Scan for the cell matching the given text and deliver its [X, Y] coordinate at center. 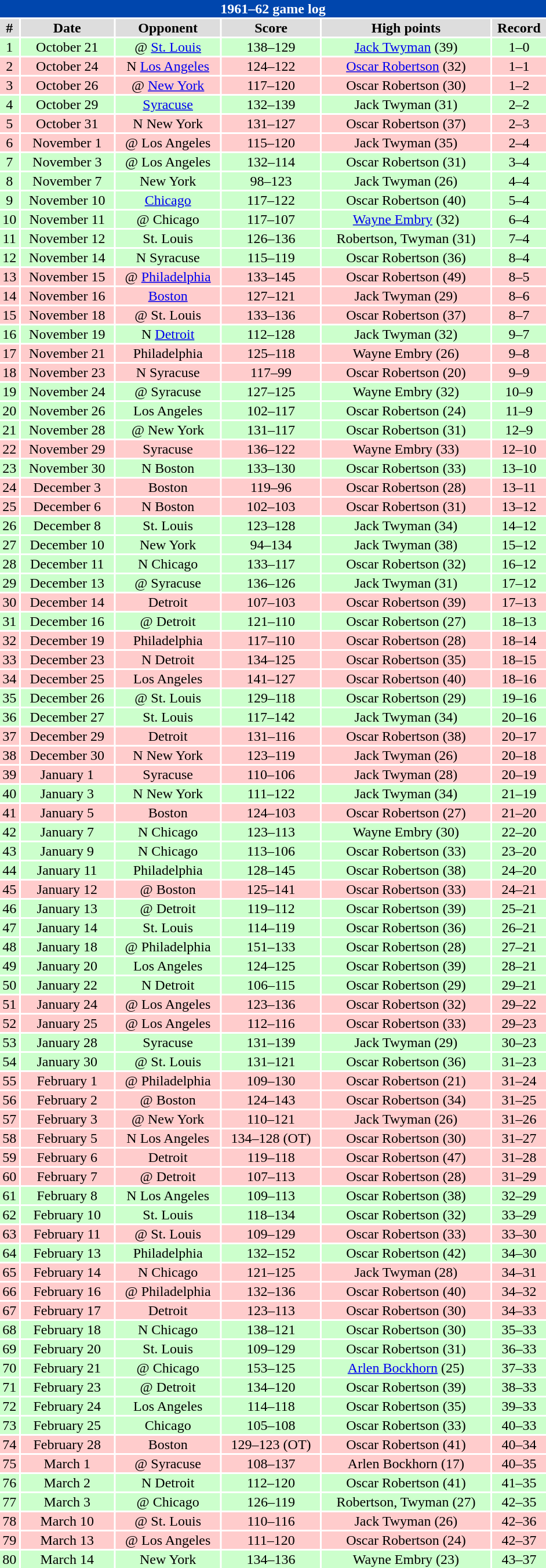
105–108 [271, 1425]
Oscar Robertson (34) [406, 1100]
1 [9, 47]
18–13 [519, 621]
65 [9, 1272]
November 29 [67, 449]
62 [9, 1215]
36–33 [519, 1349]
1961–62 game log [273, 9]
117–99 [271, 372]
January 13 [67, 908]
9–7 [519, 334]
33–29 [519, 1215]
106–115 [271, 985]
8–5 [519, 277]
44 [9, 870]
19–16 [519, 698]
102–103 [271, 506]
37 [9, 736]
47 [9, 928]
December 19 [67, 640]
1–0 [519, 47]
124–103 [271, 813]
30 [9, 602]
121–125 [271, 1272]
26–21 [519, 928]
Jack Twyman (38) [406, 545]
39 [9, 774]
November 1 [67, 143]
January 30 [67, 1062]
2–4 [519, 143]
12 [9, 258]
22–20 [519, 832]
January 28 [67, 1042]
38–33 [519, 1387]
February 21 [67, 1368]
117–107 [271, 219]
17–12 [519, 583]
November 19 [67, 334]
January 1 [67, 774]
28 [9, 564]
124–125 [271, 966]
19 [9, 392]
Oscar Robertson (49) [406, 277]
November 10 [67, 200]
Oscar Robertson (20) [406, 372]
115–119 [271, 258]
117–122 [271, 200]
132–136 [271, 1291]
February 6 [67, 1157]
December 8 [67, 526]
December 6 [67, 506]
35 [9, 698]
124–143 [271, 1100]
29 [9, 583]
117–142 [271, 717]
January 9 [67, 851]
34–32 [519, 1291]
February 25 [67, 1425]
110–106 [271, 774]
60 [9, 1176]
113–106 [271, 851]
Arlen Bockhorn (17) [406, 1464]
February 16 [67, 1291]
February 8 [67, 1196]
50 [9, 985]
128–145 [271, 870]
24 [9, 487]
132–114 [271, 162]
123–128 [271, 526]
31–23 [519, 1062]
138–129 [271, 47]
7 [9, 162]
74 [9, 1444]
133–136 [271, 315]
October 31 [67, 124]
40–34 [519, 1444]
October 24 [67, 66]
40–35 [519, 1464]
69 [9, 1349]
February 10 [67, 1215]
46 [9, 908]
34–31 [519, 1272]
March 3 [67, 1502]
January 18 [67, 947]
5–4 [519, 200]
126–136 [271, 238]
107–113 [271, 1176]
134–128 (OT) [271, 1138]
December 25 [67, 679]
February 11 [67, 1234]
18–16 [519, 679]
January 7 [67, 832]
32 [9, 640]
Wayne Embry (23) [406, 1559]
43 [9, 851]
153–125 [271, 1368]
131–121 [271, 1062]
75 [9, 1464]
42–35 [519, 1502]
January 25 [67, 1023]
February 1 [67, 1081]
22 [9, 449]
20 [9, 411]
31–29 [519, 1176]
November 3 [67, 162]
108–137 [271, 1464]
1–2 [519, 85]
January 14 [67, 928]
133–130 [271, 468]
119–96 [271, 487]
136–122 [271, 449]
24–21 [519, 889]
15 [9, 315]
114–118 [271, 1406]
8 [9, 181]
109–113 [271, 1196]
18–15 [519, 660]
35–33 [519, 1330]
January 24 [67, 1004]
110–116 [271, 1521]
Score [271, 28]
20–16 [519, 717]
Robertson, Twyman (31) [406, 238]
Arlen Bockhorn (25) [406, 1368]
March 1 [67, 1464]
119–118 [271, 1157]
126–119 [271, 1502]
December 11 [67, 564]
10 [9, 219]
123–136 [271, 1004]
30–23 [519, 1042]
October 26 [67, 85]
136–126 [271, 583]
February 18 [67, 1330]
94–134 [271, 545]
61 [9, 1196]
February 14 [67, 1272]
January 22 [67, 985]
31 [9, 621]
102–117 [271, 411]
38 [9, 755]
Robertson, Twyman (27) [406, 1502]
141–127 [271, 679]
129–118 [271, 698]
December 13 [67, 583]
Opponent [168, 28]
3 [9, 85]
125–141 [271, 889]
13 [9, 277]
27–21 [519, 947]
January 11 [67, 870]
132–139 [271, 104]
20–17 [519, 736]
34–33 [519, 1310]
February 2 [67, 1100]
October 29 [67, 104]
Record [519, 28]
March 10 [67, 1521]
February 24 [67, 1406]
23–20 [519, 851]
11 [9, 238]
45 [9, 889]
124–122 [271, 66]
1–1 [519, 66]
3–4 [519, 162]
64 [9, 1253]
February 5 [67, 1138]
31–26 [519, 1119]
14 [9, 296]
134–120 [271, 1387]
118–134 [271, 1215]
Jack Twyman (39) [406, 47]
December 14 [67, 602]
March 13 [67, 1540]
77 [9, 1502]
33 [9, 660]
48 [9, 947]
109–130 [271, 1081]
4 [9, 104]
7–4 [519, 238]
127–121 [271, 296]
December 10 [67, 545]
31–24 [519, 1081]
131–127 [271, 124]
November 24 [67, 392]
40–33 [519, 1425]
31–25 [519, 1100]
24–20 [519, 870]
15–12 [519, 545]
56 [9, 1100]
February 13 [67, 1253]
2–2 [519, 104]
63 [9, 1234]
98–123 [271, 181]
25 [9, 506]
112–116 [271, 1023]
January 5 [67, 813]
12–9 [519, 430]
10–9 [519, 392]
110–121 [271, 1119]
51 [9, 1004]
2–3 [519, 124]
18 [9, 372]
18–14 [519, 640]
42–36 [519, 1521]
107–103 [271, 602]
9–8 [519, 353]
Wayne Embry (26) [406, 353]
21–20 [519, 813]
November 14 [67, 258]
12–10 [519, 449]
71 [9, 1387]
37–33 [519, 1368]
17 [9, 353]
Jack Twyman (32) [406, 334]
November 28 [67, 430]
129–123 (OT) [271, 1444]
16–12 [519, 564]
119–112 [271, 908]
73 [9, 1425]
December 3 [67, 487]
132–152 [271, 1253]
131–117 [271, 430]
49 [9, 966]
17–13 [519, 602]
25–21 [519, 908]
80 [9, 1559]
February 7 [67, 1176]
72 [9, 1406]
December 16 [67, 621]
Wayne Embry (30) [406, 832]
55 [9, 1081]
13–12 [519, 506]
March 2 [67, 1483]
February 3 [67, 1119]
20–19 [519, 774]
27 [9, 545]
November 15 [67, 277]
31–28 [519, 1157]
42–37 [519, 1540]
21–19 [519, 794]
121–110 [271, 621]
21 [9, 430]
79 [9, 1540]
December 30 [67, 755]
123–119 [271, 755]
112–120 [271, 1483]
134–136 [271, 1559]
October 21 [67, 47]
57 [9, 1119]
117–110 [271, 640]
11–9 [519, 411]
Date [67, 28]
January 20 [67, 966]
111–120 [271, 1540]
March 14 [67, 1559]
November 12 [67, 238]
59 [9, 1157]
33–30 [519, 1234]
67 [9, 1310]
133–117 [271, 564]
6 [9, 143]
32–29 [519, 1196]
High points [406, 28]
133–145 [271, 277]
Wayne Embry (33) [406, 449]
40 [9, 794]
9–9 [519, 372]
November 23 [67, 372]
8–6 [519, 296]
36 [9, 717]
February 20 [67, 1349]
2 [9, 66]
November 18 [67, 315]
20–18 [519, 755]
23 [9, 468]
131–139 [271, 1042]
70 [9, 1368]
54 [9, 1062]
31–27 [519, 1138]
134–125 [271, 660]
39–33 [519, 1406]
112–128 [271, 334]
December 23 [67, 660]
127–125 [271, 392]
29–22 [519, 1004]
November 26 [67, 411]
Oscar Robertson (21) [406, 1081]
131–116 [271, 736]
34 [9, 679]
29–23 [519, 1023]
November 30 [67, 468]
November 11 [67, 219]
November 16 [67, 296]
December 26 [67, 698]
November 21 [67, 353]
4–4 [519, 181]
13–11 [519, 487]
Oscar Robertson (42) [406, 1253]
34–30 [519, 1253]
26 [9, 526]
9 [9, 200]
151–133 [271, 947]
8–4 [519, 258]
53 [9, 1042]
41 [9, 813]
January 12 [67, 889]
29–21 [519, 985]
76 [9, 1483]
Jack Twyman (35) [406, 143]
Oscar Robertson (47) [406, 1157]
28–21 [519, 966]
125–118 [271, 353]
8–7 [519, 315]
117–120 [271, 85]
68 [9, 1330]
42 [9, 832]
78 [9, 1521]
52 [9, 1023]
41–35 [519, 1483]
13–10 [519, 468]
43–37 [519, 1559]
February 28 [67, 1444]
6–4 [519, 219]
February 17 [67, 1310]
14–12 [519, 526]
16 [9, 334]
138–121 [271, 1330]
November 7 [67, 181]
January 3 [67, 794]
February 23 [67, 1387]
December 29 [67, 736]
115–120 [271, 143]
114–119 [271, 928]
111–122 [271, 794]
66 [9, 1291]
58 [9, 1138]
# [9, 28]
5 [9, 124]
December 27 [67, 717]
